Locate the cell with the specified text and output its [x, y] center coordinate. 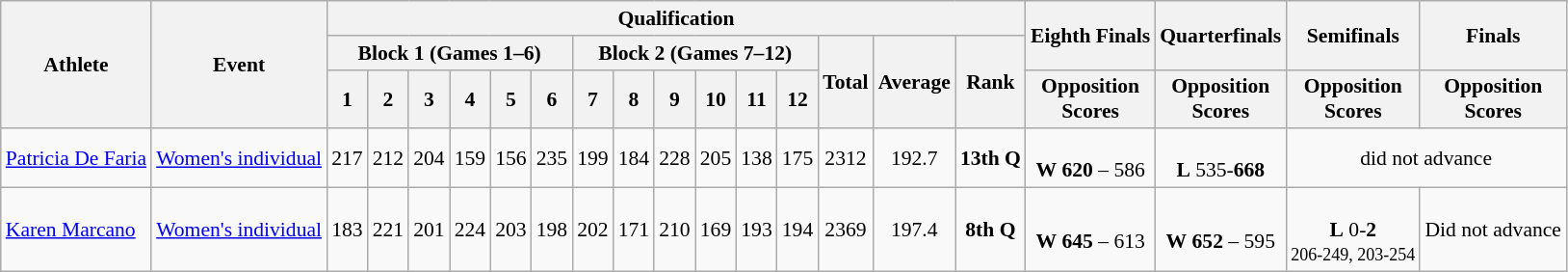
W 645 – 613 [1090, 230]
L 535-668 [1220, 158]
Karen Marcano [76, 230]
212 [389, 158]
Rank [990, 83]
Finals [1493, 35]
6 [553, 98]
1 [347, 98]
Patricia De Faria [76, 158]
175 [797, 158]
4 [470, 98]
Block 1 (Games 1–6) [449, 53]
183 [347, 230]
192.7 [915, 158]
L 0-2206-249, 203-254 [1352, 230]
2312 [846, 158]
217 [347, 158]
W 652 – 595 [1220, 230]
171 [634, 230]
198 [553, 230]
204 [430, 158]
138 [757, 158]
W 620 – 586 [1090, 158]
Athlete [76, 65]
193 [757, 230]
3 [430, 98]
Block 2 (Games 7–12) [695, 53]
2369 [846, 230]
203 [510, 230]
169 [717, 230]
5 [510, 98]
9 [674, 98]
13th Q [990, 158]
184 [634, 158]
159 [470, 158]
197.4 [915, 230]
Total [846, 83]
Eighth Finals [1090, 35]
did not advance [1425, 158]
Event [239, 65]
199 [593, 158]
Did not advance [1493, 230]
228 [674, 158]
194 [797, 230]
156 [510, 158]
Average [915, 83]
2 [389, 98]
Semifinals [1352, 35]
205 [717, 158]
235 [553, 158]
8th Q [990, 230]
Quarterfinals [1220, 35]
210 [674, 230]
202 [593, 230]
8 [634, 98]
201 [430, 230]
Qualification [676, 18]
224 [470, 230]
7 [593, 98]
12 [797, 98]
221 [389, 230]
10 [717, 98]
11 [757, 98]
